Locate the cell with the specified text and output its (X, Y) center coordinate. 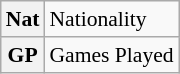
GP (23, 55)
Nat (23, 19)
Nationality (111, 19)
Games Played (111, 55)
